Capture the cell that displays the provided text and extract its [X, Y] central coordinate. 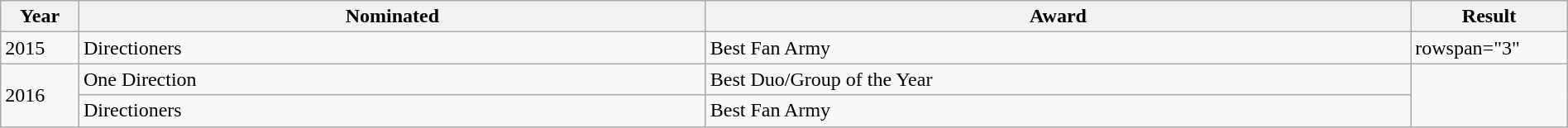
2016 [40, 95]
One Direction [392, 79]
Nominated [392, 17]
rowspan="3" [1489, 48]
Year [40, 17]
Best Duo/Group of the Year [1059, 79]
2015 [40, 48]
Result [1489, 17]
Award [1059, 17]
